Pinpoint the cell where the given text exists, returning its [x, y] midpoint coordinate. 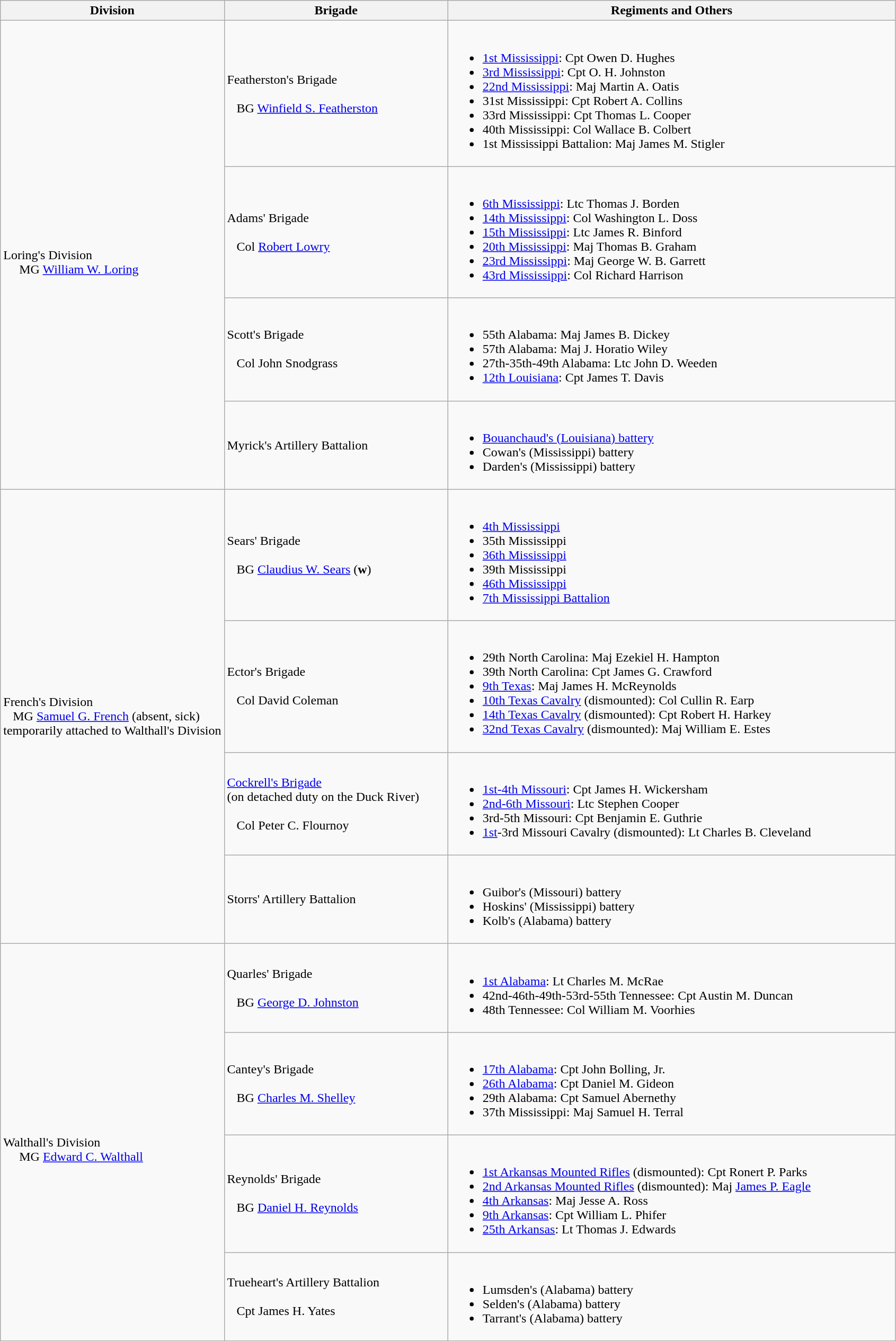
Division [112, 11]
Brigade [336, 11]
Trueheart's Artillery Battalion Cpt James H. Yates [336, 1296]
Lumsden's (Alabama) batterySelden's (Alabama) batteryTarrant's (Alabama) battery [671, 1296]
Bouanchaud's (Louisiana) batteryCowan's (Mississippi) batteryDarden's (Mississippi) battery [671, 445]
Storrs' Artillery Battalion [336, 899]
Quarles' Brigade BG George D. Johnston [336, 988]
Scott's Brigade Col John Snodgrass [336, 349]
Featherston's Brigade BG Winfield S. Featherston [336, 93]
Ector's Brigade Col David Coleman [336, 686]
Guibor's (Missouri) batteryHoskins' (Mississippi) batteryKolb's (Alabama) battery [671, 899]
55th Alabama: Maj James B. Dickey57th Alabama: Maj J. Horatio Wiley27th-35th-49th Alabama: Ltc John D. Weeden12th Louisiana: Cpt James T. Davis [671, 349]
Reynolds' Brigade BG Daniel H. Reynolds [336, 1194]
4th Mississippi35th Mississippi36th Mississippi39th Mississippi46th Mississippi7th Mississippi Battalion [671, 555]
Walthall's Division MG Edward C. Walthall [112, 1142]
Adams' Brigade Col Robert Lowry [336, 232]
1st Alabama: Lt Charles M. McRae42nd-46th-49th-53rd-55th Tennessee: Cpt Austin M. Duncan48th Tennessee: Col William M. Voorhies [671, 988]
17th Alabama: Cpt John Bolling, Jr.26th Alabama: Cpt Daniel M. Gideon29th Alabama: Cpt Samuel Abernethy37th Mississippi: Maj Samuel H. Terral [671, 1083]
Regiments and Others [671, 11]
Cantey's Brigade BG Charles M. Shelley [336, 1083]
Sears' Brigade BG Claudius W. Sears (w) [336, 555]
Cockrell's Brigade(on detached duty on the Duck River) Col Peter C. Flournoy [336, 804]
Myrick's Artillery Battalion [336, 445]
French's Division MG Samuel G. French (absent, sick) temporarily attached to Walthall's Division [112, 717]
Loring's Division MG William W. Loring [112, 255]
